Identify which cell holds the provided text, then report its (x, y) central coordinate. 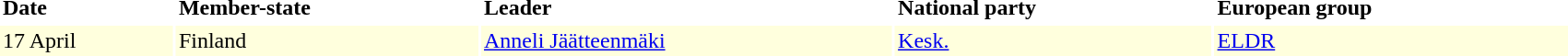
Anneli Jäätteenmäki (687, 40)
ELDR (1392, 40)
Kesk. (1053, 40)
Finland (327, 40)
17 April (87, 40)
